Provide the [x, y] coordinate of the cell's center where the given text is located.  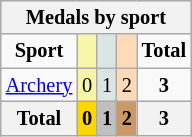
Sport [39, 51]
Archery [39, 85]
Medals by sport [96, 17]
